Extract the [x, y] coordinate from the center of the cell holding the provided text.  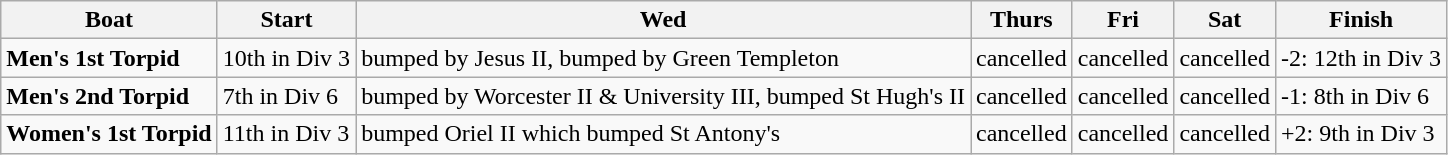
Sat [1225, 20]
Men's 1st Torpid [109, 58]
Wed [664, 20]
11th in Div 3 [286, 134]
Thurs [1022, 20]
7th in Div 6 [286, 96]
Start [286, 20]
+2: 9th in Div 3 [1362, 134]
-1: 8th in Div 6 [1362, 96]
-2: 12th in Div 3 [1362, 58]
bumped by Worcester II & University III, bumped St Hugh's II [664, 96]
Men's 2nd Torpid [109, 96]
Boat [109, 20]
Finish [1362, 20]
10th in Div 3 [286, 58]
bumped by Jesus II, bumped by Green Templeton [664, 58]
bumped Oriel II which bumped St Antony's [664, 134]
Women's 1st Torpid [109, 134]
Fri [1123, 20]
